Output the [x, y] coordinate of the center of the cell containing the given text.  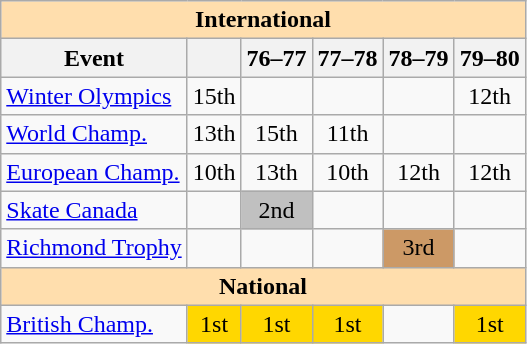
International [263, 20]
World Champ. [94, 134]
11th [348, 134]
79–80 [490, 58]
Event [94, 58]
3rd [418, 248]
Skate Canada [94, 210]
National [263, 286]
78–79 [418, 58]
European Champ. [94, 172]
2nd [276, 210]
76–77 [276, 58]
Winter Olympics [94, 96]
77–78 [348, 58]
Richmond Trophy [94, 248]
British Champ. [94, 324]
